Scan for the cell matching the given text and deliver its (X, Y) coordinate at center. 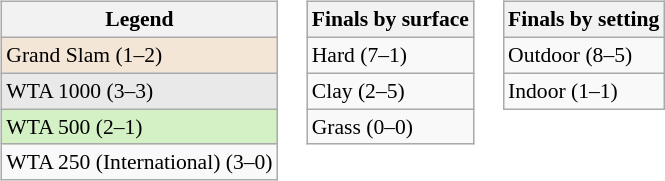
WTA 1000 (3–3) (139, 91)
Grand Slam (1–2) (139, 55)
Finals by setting (584, 20)
Hard (7–1) (390, 55)
Clay (2–5) (390, 91)
WTA 500 (2–1) (139, 127)
Finals by surface (390, 20)
Outdoor (8–5) (584, 55)
Grass (0–0) (390, 127)
Legend (139, 20)
Indoor (1–1) (584, 91)
WTA 250 (International) (3–0) (139, 162)
